Detect which cell encompasses the target text, then output its (X, Y) center coordinate. 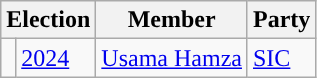
Party (281, 20)
Election (48, 20)
Member (172, 20)
SIC (281, 58)
Usama Hamza (172, 58)
2024 (56, 58)
